Pinpoint the cell where the given text exists, returning its [X, Y] midpoint coordinate. 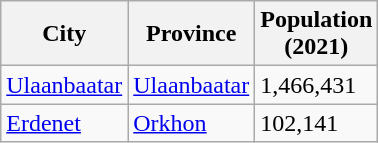
1,466,431 [316, 85]
Province [192, 34]
102,141 [316, 123]
Population(2021) [316, 34]
City [64, 34]
Orkhon [192, 123]
Erdenet [64, 123]
